Output the [X, Y] coordinate of the center of the cell containing the given text.  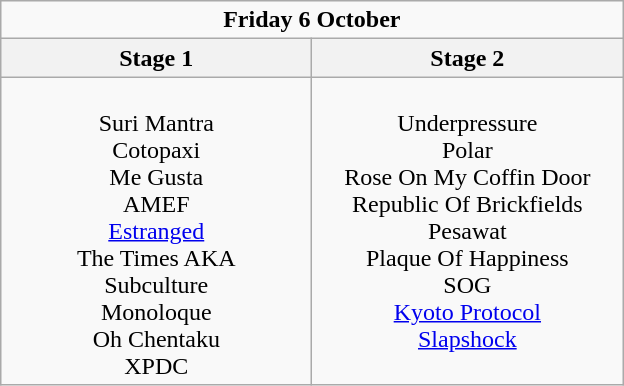
Friday 6 October [312, 20]
Stage 1 [156, 58]
Underpressure Polar Rose On My Coffin Door Republic Of Brickfields Pesawat Plaque Of Happiness SOG Kyoto Protocol Slapshock [468, 231]
Stage 2 [468, 58]
Suri Mantra Cotopaxi Me Gusta AMEF Estranged The Times AKA Subculture Monoloque Oh Chentaku XPDC [156, 231]
